Locate the cell with the specified text and output its [X, Y] center coordinate. 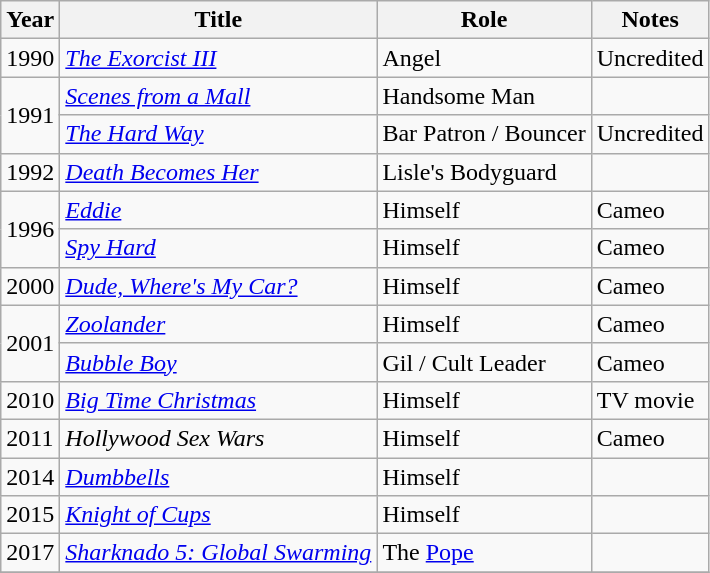
Bar Patron / Bouncer [484, 134]
1992 [30, 172]
Year [30, 20]
Title [218, 20]
Role [484, 20]
Dumbbells [218, 477]
2011 [30, 438]
The Exorcist III [218, 58]
Big Time Christmas [218, 400]
Lisle's Bodyguard [484, 172]
2014 [30, 477]
Bubble Boy [218, 362]
Angel [484, 58]
2015 [30, 515]
1990 [30, 58]
Scenes from a Mall [218, 96]
The Hard Way [218, 134]
Knight of Cups [218, 515]
2010 [30, 400]
Hollywood Sex Wars [218, 438]
2000 [30, 286]
Zoolander [218, 324]
Dude, Where's My Car? [218, 286]
TV movie [650, 400]
1991 [30, 115]
Gil / Cult Leader [484, 362]
1996 [30, 229]
The Pope [484, 553]
2017 [30, 553]
Death Becomes Her [218, 172]
Handsome Man [484, 96]
2001 [30, 343]
Spy Hard [218, 248]
Eddie [218, 210]
Sharknado 5: Global Swarming [218, 553]
Notes [650, 20]
